For the text-containing cell, return its midpoint in [x, y] coordinate format. 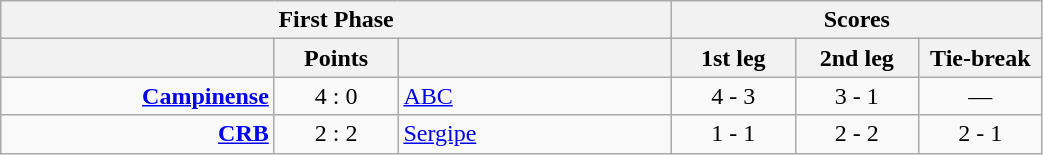
2 - 2 [857, 134]
Points [336, 58]
2 : 2 [336, 134]
Campinense [138, 96]
4 - 3 [733, 96]
3 - 1 [857, 96]
Sergipe [535, 134]
CRB [138, 134]
First Phase [336, 20]
2nd leg [857, 58]
Tie-break [981, 58]
2 - 1 [981, 134]
ABC [535, 96]
4 : 0 [336, 96]
Scores [856, 20]
— [981, 96]
1st leg [733, 58]
1 - 1 [733, 134]
